Pinpoint the cell where the given text exists, returning its [X, Y] midpoint coordinate. 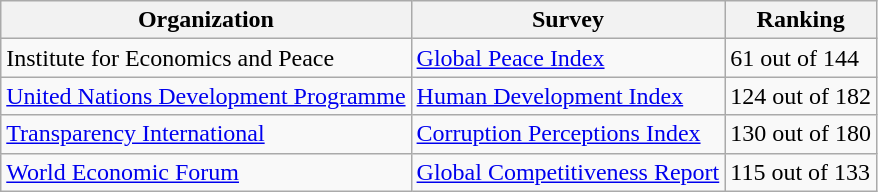
Human Development Index [568, 96]
United Nations Development Programme [206, 96]
Institute for Economics and Peace [206, 58]
124 out of 182 [801, 96]
Ranking [801, 20]
Global Competitiveness Report [568, 172]
130 out of 180 [801, 134]
Organization [206, 20]
61 out of 144 [801, 58]
115 out of 133 [801, 172]
Survey [568, 20]
World Economic Forum [206, 172]
Transparency International [206, 134]
Global Peace Index [568, 58]
Corruption Perceptions Index [568, 134]
